Extract the [X, Y] coordinate from the center of the cell holding the provided text.  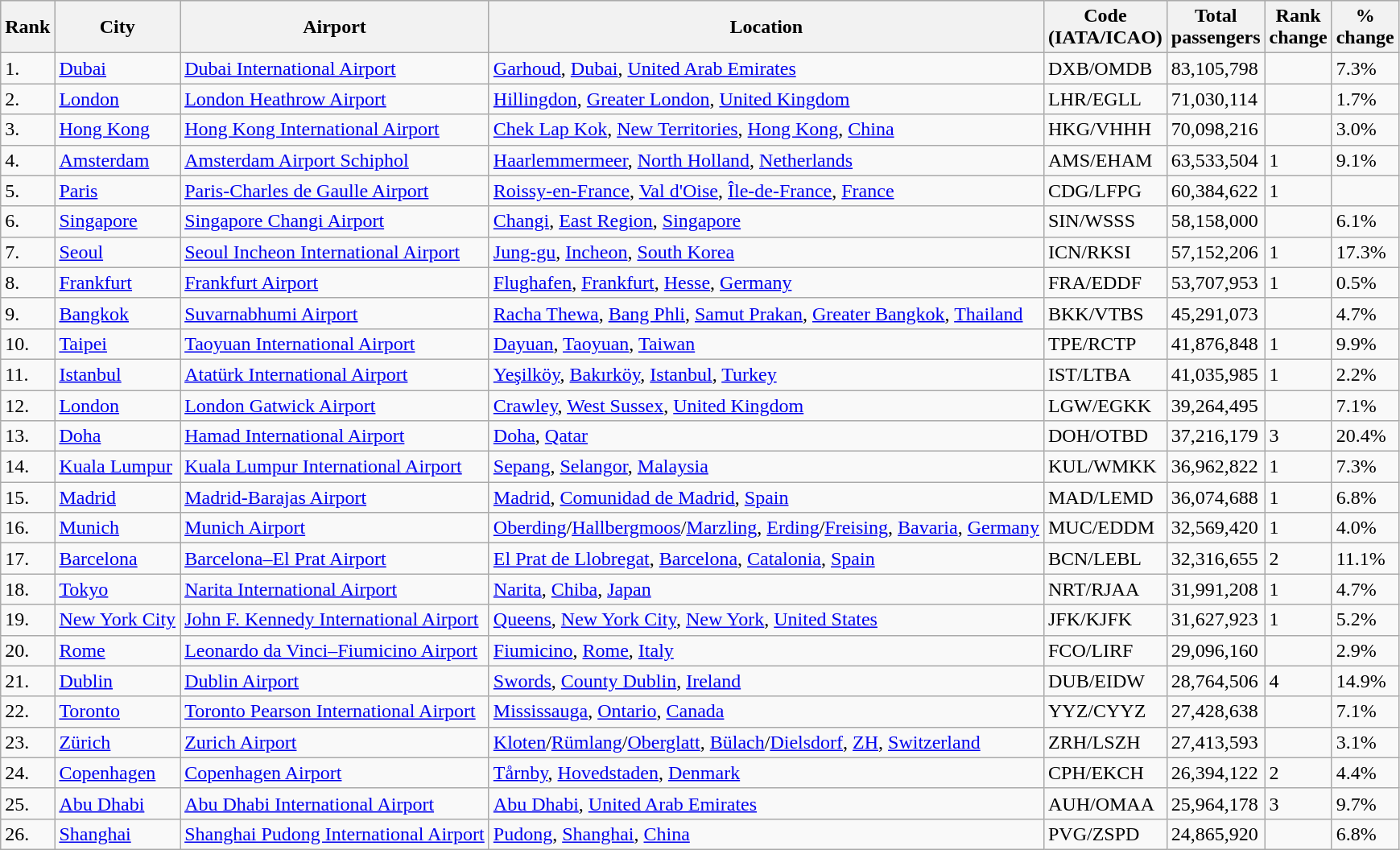
Crawley, West Sussex, United Kingdom [766, 405]
TPE/RCTP [1105, 344]
Flughafen, Frankfurt, Hesse, Germany [766, 283]
Amsterdam Airport Schiphol [335, 160]
Abu Dhabi [118, 803]
25,964,178 [1216, 803]
FRA/EDDF [1105, 283]
31,991,208 [1216, 589]
Changi, East Region, Singapore [766, 221]
Frankfurt Airport [335, 283]
27,428,638 [1216, 712]
LHR/EGLL [1105, 99]
IST/LTBA [1105, 374]
Shanghai [118, 834]
DXB/OMDB [1105, 68]
SIN/WSSS [1105, 221]
Dublin Airport [335, 681]
Tårnby, Hovedstaden, Denmark [766, 773]
ZRH/LSZH [1105, 742]
9.7% [1365, 803]
Narita, Chiba, Japan [766, 589]
Sepang, Selangor, Malaysia [766, 467]
MAD/LEMD [1105, 497]
3.0% [1365, 130]
BCN/LEBL [1105, 559]
Hong Kong [118, 130]
Atatürk International Airport [335, 374]
Barcelona [118, 559]
32,569,420 [1216, 528]
MUC/EDDM [1105, 528]
60,384,622 [1216, 191]
Copenhagen Airport [335, 773]
63,533,504 [1216, 160]
7. [27, 252]
Dayuan, Taoyuan, Taiwan [766, 344]
New York City [118, 620]
%change [1365, 27]
20. [27, 650]
Abu Dhabi International Airport [335, 803]
5. [27, 191]
Roissy-en-France, Val d'Oise, Île-de-France, France [766, 191]
21. [27, 681]
41,876,848 [1216, 344]
Amsterdam [118, 160]
AMS/EHAM [1105, 160]
Oberding/Hallbergmoos/Marzling, Erding/Freising, Bavaria, Germany [766, 528]
70,098,216 [1216, 130]
36,962,822 [1216, 467]
Taipei [118, 344]
Airport [335, 27]
9. [27, 313]
Queens, New York City, New York, United States [766, 620]
DOH/OTBD [1105, 436]
Code(IATA/ICAO) [1105, 27]
Jung-gu, Incheon, South Korea [766, 252]
Toronto [118, 712]
Swords, County Dublin, Ireland [766, 681]
London Gatwick Airport [335, 405]
Mississauga, Ontario, Canada [766, 712]
83,105,798 [1216, 68]
Frankfurt [118, 283]
LGW/EGKK [1105, 405]
Munich Airport [335, 528]
9.9% [1365, 344]
20.4% [1365, 436]
Zürich [118, 742]
AUH/OMAA [1105, 803]
Leonardo da Vinci–Fiumicino Airport [335, 650]
Tokyo [118, 589]
1.7% [1365, 99]
32,316,655 [1216, 559]
22. [27, 712]
DUB/EIDW [1105, 681]
36,074,688 [1216, 497]
Hamad International Airport [335, 436]
Kuala Lumpur [118, 467]
27,413,593 [1216, 742]
NRT/RJAA [1105, 589]
Yeşilköy, Bakırköy, Istanbul, Turkey [766, 374]
El Prat de Llobregat, Barcelona, Catalonia, Spain [766, 559]
John F. Kennedy International Airport [335, 620]
24,865,920 [1216, 834]
1. [27, 68]
Abu Dhabi, United Arab Emirates [766, 803]
6.1% [1365, 221]
3.1% [1365, 742]
Paris-Charles de Gaulle Airport [335, 191]
8. [27, 283]
Paris [118, 191]
Madrid-Barajas Airport [335, 497]
Kloten/Rümlang/Oberglatt, Bülach/Dielsdorf, ZH, Switzerland [766, 742]
Dubai [118, 68]
FCO/LIRF [1105, 650]
18. [27, 589]
Kuala Lumpur International Airport [335, 467]
13. [27, 436]
19. [27, 620]
Madrid, Comunidad de Madrid, Spain [766, 497]
Madrid [118, 497]
Dubai International Airport [335, 68]
Istanbul [118, 374]
Narita International Airport [335, 589]
2.2% [1365, 374]
39,264,495 [1216, 405]
71,030,114 [1216, 99]
2.9% [1365, 650]
17.3% [1365, 252]
Totalpassengers [1216, 27]
CDG/LFPG [1105, 191]
Garhoud, Dubai, United Arab Emirates [766, 68]
Singapore [118, 221]
Rome [118, 650]
0.5% [1365, 283]
Copenhagen [118, 773]
53,707,953 [1216, 283]
Seoul [118, 252]
17. [27, 559]
23. [27, 742]
Rankchange [1298, 27]
Location [766, 27]
15. [27, 497]
12. [27, 405]
Doha, Qatar [766, 436]
City [118, 27]
11. [27, 374]
Hong Kong International Airport [335, 130]
Haarlemmermeer, North Holland, Netherlands [766, 160]
Rank [27, 27]
Shanghai Pudong International Airport [335, 834]
Racha Thewa, Bang Phli, Samut Prakan, Greater Bangkok, Thailand [766, 313]
41,035,985 [1216, 374]
CPH/EKCH [1105, 773]
28,764,506 [1216, 681]
37,216,179 [1216, 436]
10. [27, 344]
4 [1298, 681]
14. [27, 467]
HKG/VHHH [1105, 130]
11.1% [1365, 559]
YYZ/CYYZ [1105, 712]
KUL/WMKK [1105, 467]
16. [27, 528]
Chek Lap Kok, New Territories, Hong Kong, China [766, 130]
57,152,206 [1216, 252]
Taoyuan International Airport [335, 344]
25. [27, 803]
ICN/RKSI [1105, 252]
London Heathrow Airport [335, 99]
58,158,000 [1216, 221]
Fiumicino, Rome, Italy [766, 650]
3. [27, 130]
14.9% [1365, 681]
29,096,160 [1216, 650]
2. [27, 99]
5.2% [1365, 620]
31,627,923 [1216, 620]
45,291,073 [1216, 313]
4.0% [1365, 528]
Pudong, Shanghai, China [766, 834]
Doha [118, 436]
JFK/KJFK [1105, 620]
26,394,122 [1216, 773]
Hillingdon, Greater London, United Kingdom [766, 99]
PVG/ZSPD [1105, 834]
Toronto Pearson International Airport [335, 712]
4. [27, 160]
4.4% [1365, 773]
9.1% [1365, 160]
26. [27, 834]
Munich [118, 528]
BKK/VTBS [1105, 313]
Zurich Airport [335, 742]
24. [27, 773]
Suvarnabhumi Airport [335, 313]
Barcelona–El Prat Airport [335, 559]
Singapore Changi Airport [335, 221]
6. [27, 221]
Seoul Incheon International Airport [335, 252]
Dublin [118, 681]
Bangkok [118, 313]
